Provide the [X, Y] coordinate of the cell's center where the given text is located.  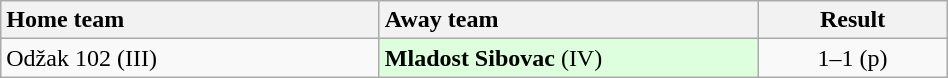
Home team [190, 20]
Odžak 102 (III) [190, 58]
Result [852, 20]
1–1 (p) [852, 58]
Mladost Sibovac (IV) [568, 58]
Away team [568, 20]
